For the text-containing cell, return its midpoint in (x, y) coordinate format. 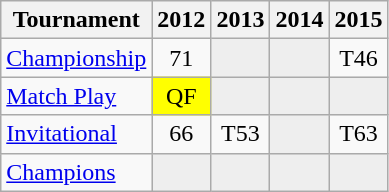
2014 (300, 20)
Match Play (76, 96)
2015 (358, 20)
71 (182, 58)
Tournament (76, 20)
T63 (358, 134)
Championship (76, 58)
2012 (182, 20)
2013 (240, 20)
Champions (76, 172)
Invitational (76, 134)
QF (182, 96)
T53 (240, 134)
T46 (358, 58)
66 (182, 134)
